For the text-containing cell, return its midpoint in [X, Y] coordinate format. 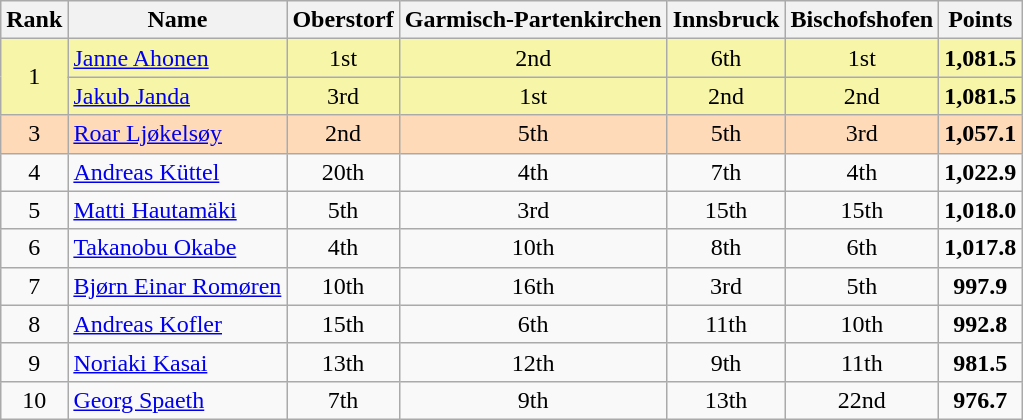
4 [34, 172]
22nd [862, 400]
5 [34, 210]
9 [34, 362]
Andreas Küttel [178, 172]
7 [34, 286]
Bischofshofen [862, 20]
Matti Hautamäki [178, 210]
Points [980, 20]
Name [178, 20]
Janne Ahonen [178, 58]
1,018.0 [980, 210]
Takanobu Okabe [178, 248]
Oberstorf [343, 20]
16th [533, 286]
12th [533, 362]
992.8 [980, 324]
Roar Ljøkelsøy [178, 134]
Jakub Janda [178, 96]
Garmisch-Partenkirchen [533, 20]
Georg Spaeth [178, 400]
Noriaki Kasai [178, 362]
3 [34, 134]
997.9 [980, 286]
Rank [34, 20]
20th [343, 172]
6 [34, 248]
8 [34, 324]
Innsbruck [726, 20]
Bjørn Einar Romøren [178, 286]
10 [34, 400]
1,022.9 [980, 172]
1 [34, 77]
976.7 [980, 400]
Andreas Kofler [178, 324]
1,057.1 [980, 134]
981.5 [980, 362]
8th [726, 248]
1,017.8 [980, 248]
